Identify which cell holds the provided text, then report its [X, Y] central coordinate. 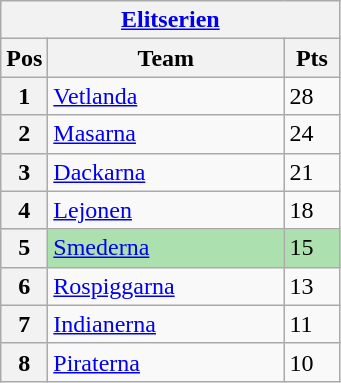
21 [312, 172]
7 [24, 324]
2 [24, 134]
Masarna [166, 134]
Elitserien [170, 20]
Rospiggarna [166, 286]
Dackarna [166, 172]
4 [24, 210]
8 [24, 362]
Pos [24, 58]
15 [312, 248]
Pts [312, 58]
5 [24, 248]
13 [312, 286]
Team [166, 58]
Piraterna [166, 362]
Indianerna [166, 324]
Vetlanda [166, 96]
Smederna [166, 248]
18 [312, 210]
10 [312, 362]
11 [312, 324]
3 [24, 172]
Lejonen [166, 210]
28 [312, 96]
6 [24, 286]
24 [312, 134]
1 [24, 96]
